Provide the (x, y) coordinate of the cell's center where the given text is located.  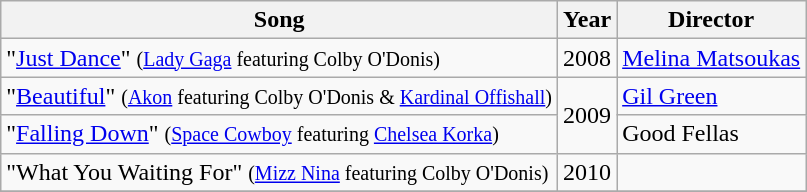
2010 (588, 172)
"What You Waiting For" (Mizz Nina featuring Colby O'Donis) (280, 172)
"Just Dance" (Lady Gaga featuring Colby O'Donis) (280, 58)
Melina Matsoukas (712, 58)
2008 (588, 58)
"Beautiful" (Akon featuring Colby O'Donis & Kardinal Offishall) (280, 96)
Gil Green (712, 96)
Director (712, 20)
"Falling Down" (Space Cowboy featuring Chelsea Korka) (280, 134)
Good Fellas (712, 134)
Song (280, 20)
Year (588, 20)
2009 (588, 115)
